Determine the [x, y] coordinate at the center of the cell enclosing the given text.  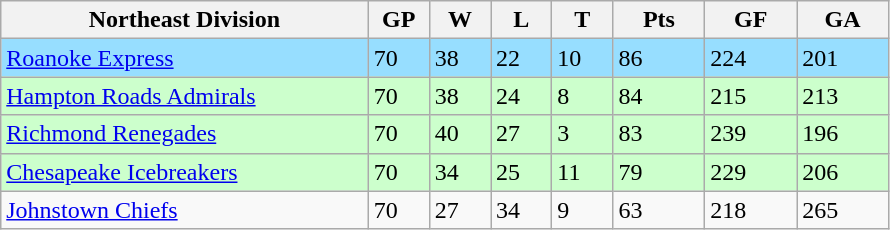
40 [460, 134]
229 [751, 172]
86 [659, 58]
215 [751, 96]
196 [843, 134]
218 [751, 210]
8 [582, 96]
213 [843, 96]
84 [659, 96]
GP [398, 20]
Chesapeake Icebreakers [184, 172]
T [582, 20]
L [522, 20]
25 [522, 172]
224 [751, 58]
201 [843, 58]
206 [843, 172]
22 [522, 58]
Northeast Division [184, 20]
79 [659, 172]
24 [522, 96]
GF [751, 20]
83 [659, 134]
63 [659, 210]
11 [582, 172]
W [460, 20]
Hampton Roads Admirals [184, 96]
GA [843, 20]
239 [751, 134]
Johnstown Chiefs [184, 210]
Richmond Renegades [184, 134]
Pts [659, 20]
9 [582, 210]
265 [843, 210]
3 [582, 134]
10 [582, 58]
Roanoke Express [184, 58]
